Locate the cell with the specified text and output its [x, y] center coordinate. 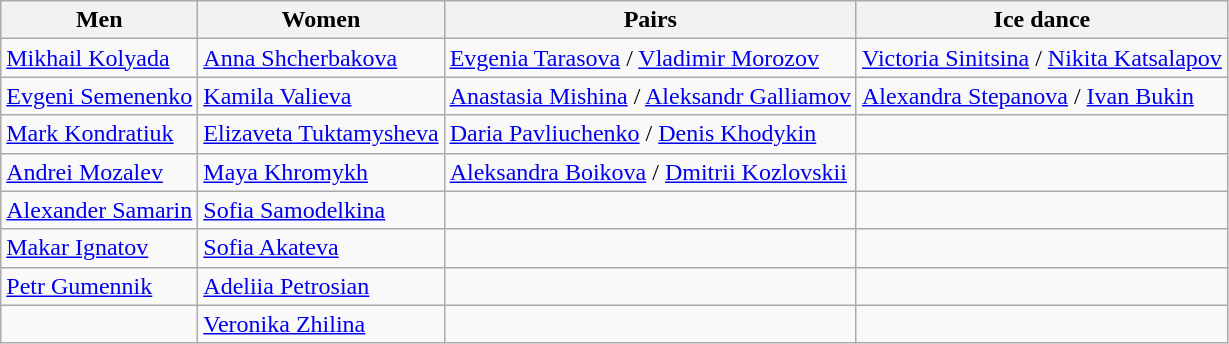
Sofia Samodelkina [321, 210]
Anastasia Mishina / Aleksandr Galliamov [650, 96]
Men [100, 20]
Anna Shcherbakova [321, 58]
Alexander Samarin [100, 210]
Elizaveta Tuktamysheva [321, 134]
Andrei Mozalev [100, 172]
Pairs [650, 20]
Evgenia Tarasova / Vladimir Morozov [650, 58]
Veronika Zhilina [321, 324]
Evgeni Semenenko [100, 96]
Alexandra Stepanova / Ivan Bukin [1042, 96]
Makar Ignatov [100, 248]
Daria Pavliuchenko / Denis Khodykin [650, 134]
Women [321, 20]
Adeliia Petrosian [321, 286]
Aleksandra Boikova / Dmitrii Kozlovskii [650, 172]
Kamila Valieva [321, 96]
Petr Gumennik [100, 286]
Mikhail Kolyada [100, 58]
Victoria Sinitsina / Nikita Katsalapov [1042, 58]
Sofia Akateva [321, 248]
Maya Khromykh [321, 172]
Mark Kondratiuk [100, 134]
Ice dance [1042, 20]
